Search for the cell housing the specified text and yield its (x, y) center coordinate. 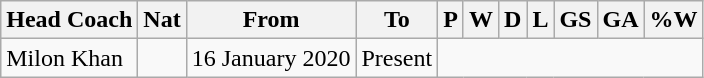
D (512, 20)
P (451, 20)
GS (576, 20)
%W (674, 20)
L (540, 20)
GA (620, 20)
W (480, 20)
Nat (162, 20)
Head Coach (70, 20)
Present (397, 58)
To (397, 20)
Milon Khan (70, 58)
From (271, 20)
16 January 2020 (271, 58)
